Detect which cell encompasses the target text, then output its (X, Y) center coordinate. 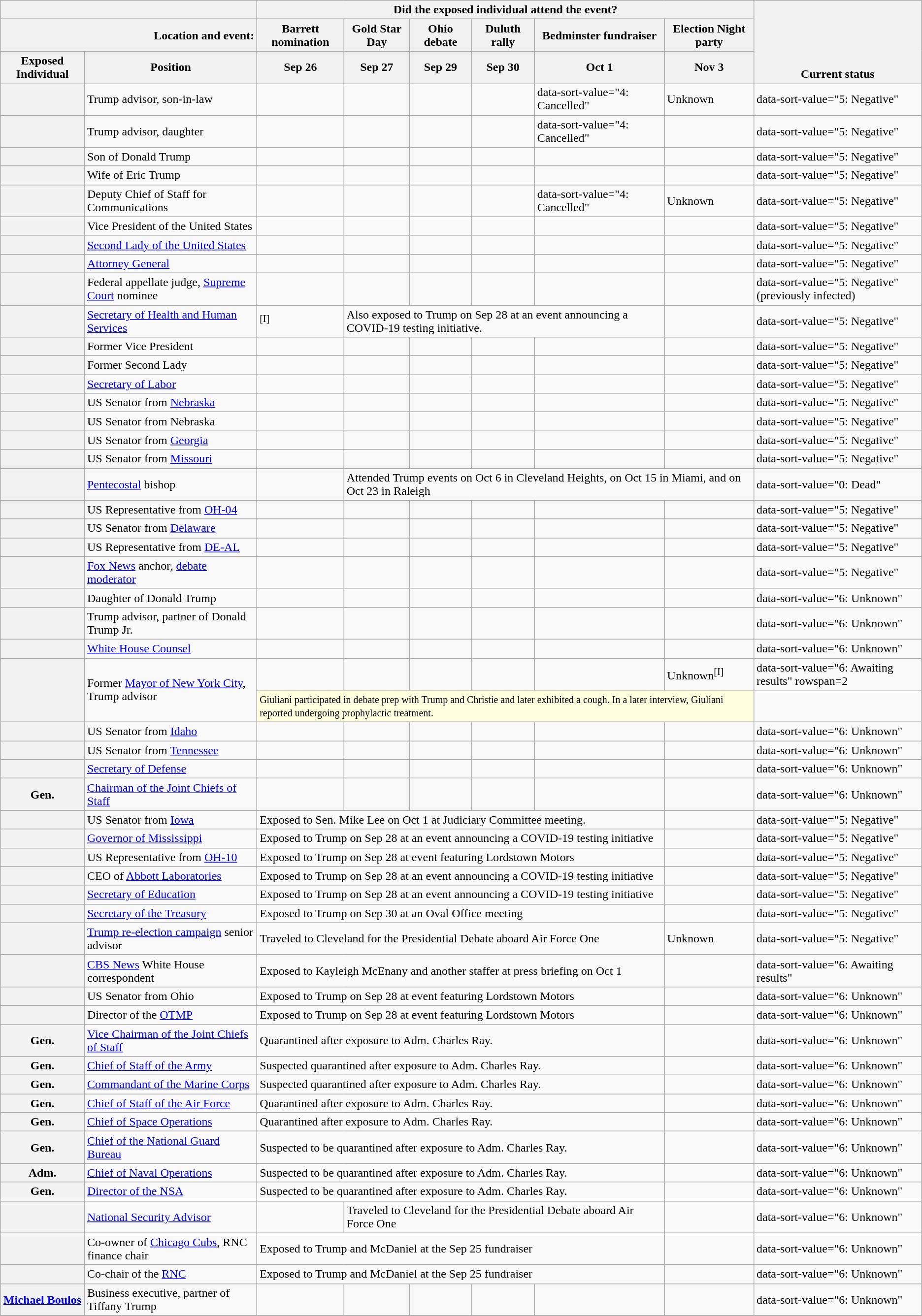
Commandant of the Marine Corps (170, 1085)
Exposed to Kayleigh McEnany and another staffer at press briefing on Oct 1 (461, 971)
Pentecostal bishop (170, 484)
Chief of Naval Operations (170, 1173)
US Senator from Ohio (170, 996)
Federal appellate judge, Supreme Court nominee (170, 289)
White House Counsel (170, 648)
US Senator from Missouri (170, 459)
data-sort-value="6: Awaiting results" (837, 971)
Location and event: (129, 35)
Chairman of the Joint Chiefs of Staff (170, 795)
Current status (837, 42)
Sep 26 (300, 67)
Exposed to Trump on Sep 30 at an Oval Office meeting (461, 913)
Exposed Individual (42, 67)
Deputy Chief of Staff for Communications (170, 201)
Exposed to Sen. Mike Lee on Oct 1 at Judiciary Committee meeting. (461, 820)
Former Vice President (170, 347)
CEO of Abbott Laboratories (170, 876)
Trump advisor, daughter (170, 131)
US Senator from Tennessee (170, 750)
CBS News White House correspondent (170, 971)
data-sort-value="5: Negative" (previously infected) (837, 289)
Co-owner of Chicago Cubs, RNC finance chair (170, 1249)
Chief of Staff of the Air Force (170, 1103)
Second Lady of the United States (170, 245)
Secretary of the Treasury (170, 913)
Secretary of Labor (170, 384)
Did the exposed individual attend the event? (505, 10)
Unknown[I] (709, 674)
Gold Star Day (377, 35)
Sep 27 (377, 67)
Chief of the National Guard Bureau (170, 1147)
National Security Advisor (170, 1217)
Chief of Space Operations (170, 1122)
Duluth rally (503, 35)
Former Second Lady (170, 365)
Position (170, 67)
Vice President of the United States (170, 226)
data-sort-value="0: Dead" (837, 484)
Fox News anchor, debate moderator (170, 572)
US Senator from Iowa (170, 820)
Barrett nomination (300, 35)
Business executive, partner of Tiffany Trump (170, 1300)
Trump re-election campaign senior advisor (170, 938)
Trump advisor, son-in-law (170, 99)
Nov 3 (709, 67)
Oct 1 (599, 67)
Adm. (42, 1173)
Secretary of Defense (170, 769)
Wife of Eric Trump (170, 175)
Director of the OTMP (170, 1015)
Secretary of Education (170, 895)
Governor of Mississippi (170, 838)
US Senator from Delaware (170, 528)
US Representative from OH-04 (170, 510)
Son of Donald Trump (170, 157)
Also exposed to Trump on Sep 28 at an event announcing a COVID-19 testing initiative. (504, 321)
Attended Trump events on Oct 6 in Cleveland Heights, on Oct 15 in Miami, and on Oct 23 in Raleigh (549, 484)
US Senator from Idaho (170, 732)
Attorney General (170, 263)
US Representative from DE-AL (170, 547)
Secretary of Health and Human Services (170, 321)
Daughter of Donald Trump (170, 598)
Vice Chairman of the Joint Chiefs of Staff (170, 1040)
Former Mayor of New York City, Trump advisor (170, 690)
Trump advisor, partner of Donald Trump Jr. (170, 623)
Chief of Staff of the Army (170, 1066)
Director of the NSA (170, 1191)
Sep 29 (440, 67)
US Representative from OH-10 (170, 857)
[I] (300, 321)
Michael Boulos (42, 1300)
Bedminster fundraiser (599, 35)
Election Night party (709, 35)
Co-chair of the RNC (170, 1274)
US Senator from Georgia (170, 440)
Sep 30 (503, 67)
Ohio debate (440, 35)
data-sort-value="6: Awaiting results" rowspan=2 (837, 674)
